Determine the (X, Y) coordinate at the center of the cell enclosing the given text.  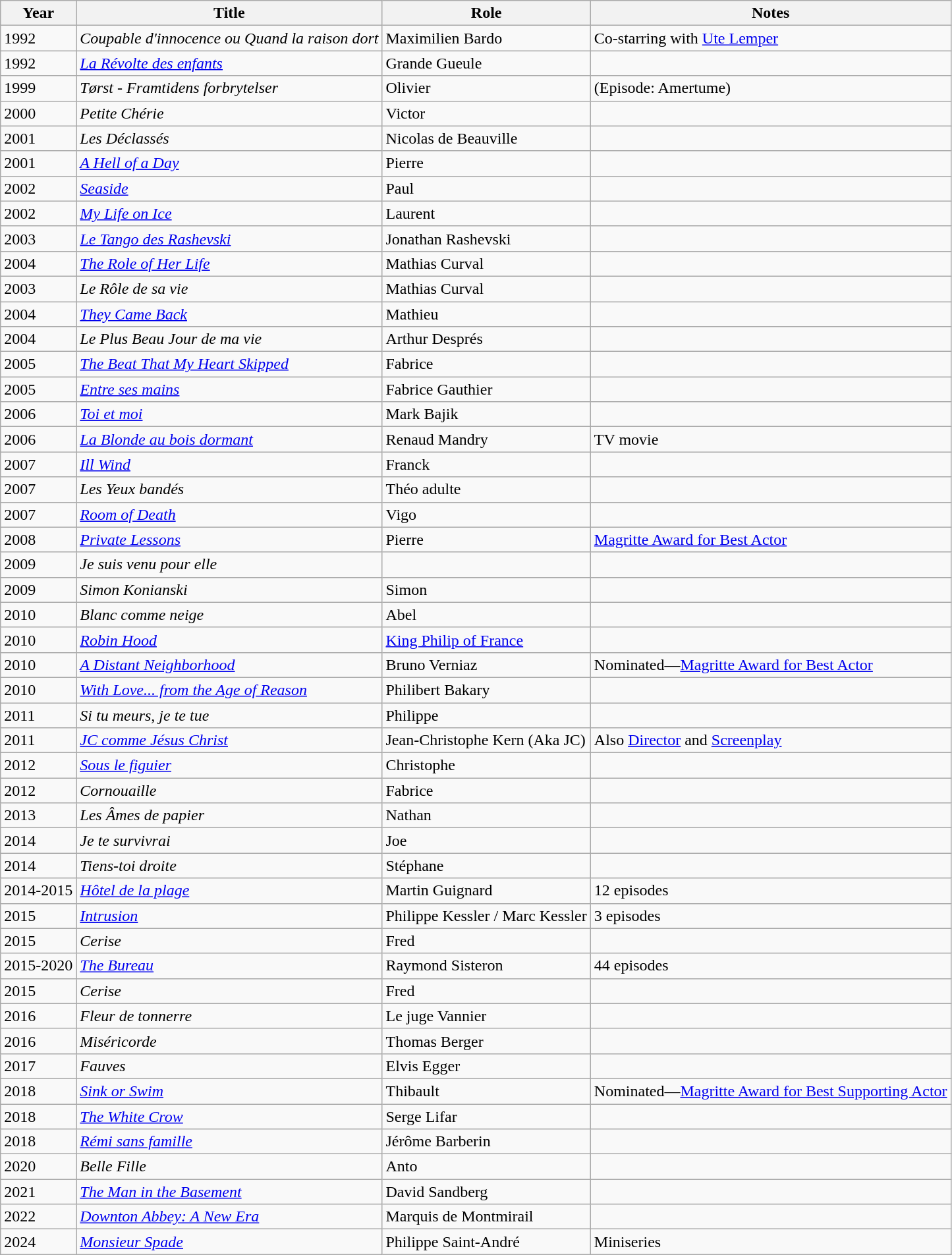
The Beat That My Heart Skipped (229, 364)
Marquis de Montmirail (486, 1217)
Mark Bajik (486, 414)
3 episodes (771, 916)
2020 (38, 1167)
Toi et moi (229, 414)
Belle Fille (229, 1167)
Jean-Christophe Kern (Aka JC) (486, 740)
Cornouaille (229, 791)
Miséricorde (229, 1041)
Le Plus Beau Jour de ma vie (229, 339)
Downton Abbey: A New Era (229, 1217)
Fabrice Gauthier (486, 389)
Nominated—Magritte Award for Best Actor (771, 665)
JC comme Jésus Christ (229, 740)
TV movie (771, 439)
2022 (38, 1217)
David Sandberg (486, 1192)
With Love... from the Age of Reason (229, 690)
Si tu meurs, je te tue (229, 715)
2021 (38, 1192)
Nominated—Magritte Award for Best Supporting Actor (771, 1091)
44 episodes (771, 966)
1999 (38, 88)
Also Director and Screenplay (771, 740)
Le juge Vannier (486, 1016)
The Role of Her Life (229, 264)
Serge Lifar (486, 1117)
Vigo (486, 515)
Le Rôle de sa vie (229, 289)
Théo adulte (486, 489)
Joe (486, 841)
2015-2020 (38, 966)
Les Âmes de papier (229, 816)
Renaud Mandry (486, 439)
Stéphane (486, 866)
Magritte Award for Best Actor (771, 540)
Philippe Kessler / Marc Kessler (486, 916)
Tørst - Framtidens forbrytelser (229, 88)
Je te survivrai (229, 841)
2008 (38, 540)
Notes (771, 13)
Co-starring with Ute Lemper (771, 38)
La Révolte des enfants (229, 63)
Le Tango des Rashevski (229, 238)
Fleur de tonnerre (229, 1016)
The Bureau (229, 966)
Les Yeux bandés (229, 489)
The White Crow (229, 1117)
Christophe (486, 766)
Franck (486, 464)
Paul (486, 188)
Sous le figuier (229, 766)
Room of Death (229, 515)
Nathan (486, 816)
Jérôme Barberin (486, 1142)
Ill Wind (229, 464)
Thomas Berger (486, 1041)
Bruno Verniaz (486, 665)
(Episode: Amertume) (771, 88)
Martin Guignard (486, 891)
Victor (486, 113)
2014-2015 (38, 891)
Olivier (486, 88)
A Hell of a Day (229, 163)
Petite Chérie (229, 113)
Robin Hood (229, 640)
Anto (486, 1167)
Seaside (229, 188)
Title (229, 13)
Thibault (486, 1091)
12 episodes (771, 891)
Simon (486, 590)
Philippe (486, 715)
Fauves (229, 1066)
A Distant Neighborhood (229, 665)
Entre ses mains (229, 389)
Private Lessons (229, 540)
Raymond Sisteron (486, 966)
Philibert Bakary (486, 690)
2000 (38, 113)
Monsieur Spade (229, 1242)
Je suis venu pour elle (229, 565)
Coupable d'innocence ou Quand la raison dort (229, 38)
Simon Konianski (229, 590)
Grande Gueule (486, 63)
King Philip of France (486, 640)
2024 (38, 1242)
Year (38, 13)
Tiens-toi droite (229, 866)
Abel (486, 615)
Jonathan Rashevski (486, 238)
They Came Back (229, 314)
Philippe Saint-André (486, 1242)
2017 (38, 1066)
Sink or Swim (229, 1091)
Nicolas de Beauville (486, 138)
Elvis Egger (486, 1066)
Intrusion (229, 916)
Laurent (486, 213)
Blanc comme neige (229, 615)
Miniseries (771, 1242)
Maximilien Bardo (486, 38)
2013 (38, 816)
Les Déclassés (229, 138)
My Life on Ice (229, 213)
The Man in the Basement (229, 1192)
Hôtel de la plage (229, 891)
La Blonde au bois dormant (229, 439)
Mathieu (486, 314)
Arthur Després (486, 339)
Rémi sans famille (229, 1142)
Role (486, 13)
